Search for the cell housing the specified text and yield its [x, y] center coordinate. 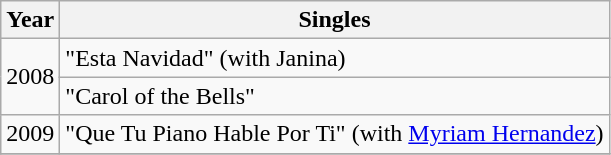
Year [30, 20]
"Carol of the Bells" [334, 96]
Singles [334, 20]
"Que Tu Piano Hable Por Ti" (with Myriam Hernandez) [334, 134]
2009 [30, 134]
"Esta Navidad" (with Janina) [334, 58]
2008 [30, 77]
